Extract the (x, y) coordinate from the center of the cell holding the provided text.  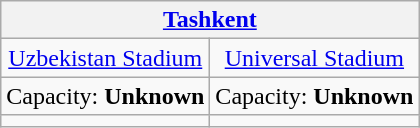
Universal Stadium (314, 58)
Uzbekistan Stadium (106, 58)
Tashkent (210, 20)
